Scan for the cell matching the given text and deliver its (X, Y) coordinate at center. 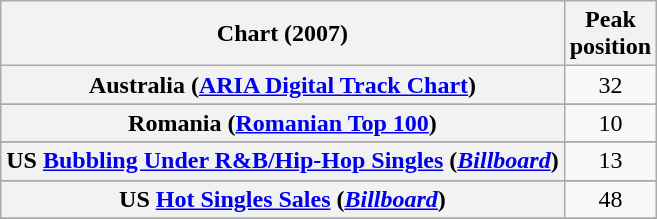
Australia (ARIA Digital Track Chart) (282, 85)
10 (610, 123)
Chart (2007) (282, 34)
13 (610, 161)
US Hot Singles Sales (Billboard) (282, 199)
Peakposition (610, 34)
Romania (Romanian Top 100) (282, 123)
US Bubbling Under R&B/Hip-Hop Singles (Billboard) (282, 161)
48 (610, 199)
32 (610, 85)
